Output the [X, Y] coordinate of the center of the cell containing the given text.  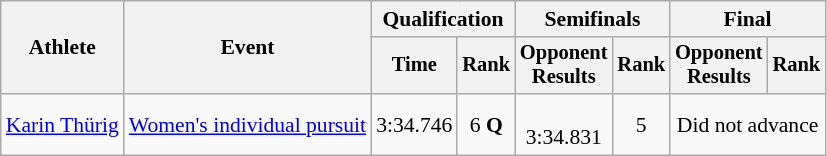
Event [248, 48]
Athlete [62, 48]
3:34.831 [564, 124]
3:34.746 [414, 124]
Did not advance [748, 124]
6 Q [486, 124]
5 [641, 124]
Time [414, 66]
Semifinals [592, 19]
Karin Thürig [62, 124]
Women's individual pursuit [248, 124]
Final [748, 19]
Qualification [443, 19]
